Scan for the cell matching the given text and deliver its [X, Y] coordinate at center. 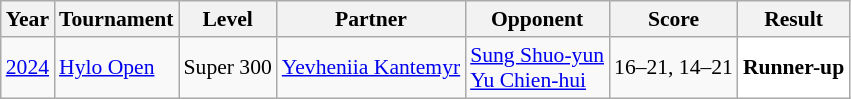
Yevheniia Kantemyr [371, 68]
Runner-up [794, 68]
Score [674, 19]
Opponent [537, 19]
Partner [371, 19]
2024 [28, 68]
Sung Shuo-yun Yu Chien-hui [537, 68]
Year [28, 19]
Level [228, 19]
16–21, 14–21 [674, 68]
Result [794, 19]
Hylo Open [116, 68]
Tournament [116, 19]
Super 300 [228, 68]
